Pinpoint the cell where the given text exists, returning its [x, y] midpoint coordinate. 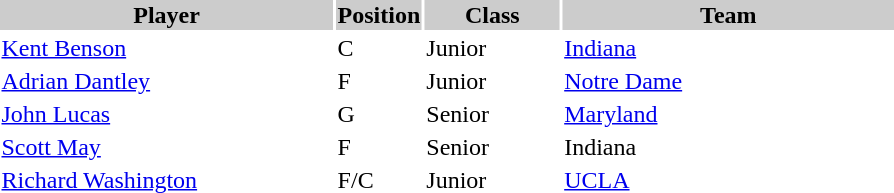
Class [492, 15]
Scott May [166, 147]
Position [379, 15]
John Lucas [166, 114]
Kent Benson [166, 48]
Notre Dame [728, 81]
Adrian Dantley [166, 81]
Maryland [728, 114]
G [379, 114]
Team [728, 15]
Player [166, 15]
C [379, 48]
